Capture the cell that displays the provided text and extract its [X, Y] central coordinate. 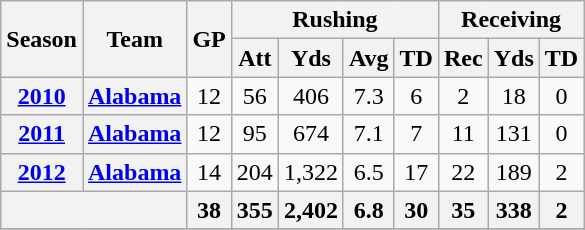
Team [134, 39]
131 [514, 134]
GP [209, 39]
6.5 [368, 172]
6 [416, 96]
Season [42, 39]
1,322 [310, 172]
14 [209, 172]
7 [416, 134]
17 [416, 172]
38 [209, 210]
189 [514, 172]
2011 [42, 134]
406 [310, 96]
7.1 [368, 134]
674 [310, 134]
95 [254, 134]
22 [463, 172]
Rushing [334, 20]
6.8 [368, 210]
338 [514, 210]
35 [463, 210]
2012 [42, 172]
204 [254, 172]
56 [254, 96]
Rec [463, 58]
18 [514, 96]
Receiving [510, 20]
2010 [42, 96]
30 [416, 210]
2,402 [310, 210]
11 [463, 134]
355 [254, 210]
7.3 [368, 96]
Att [254, 58]
Avg [368, 58]
